Capture the cell that displays the provided text and extract its [x, y] central coordinate. 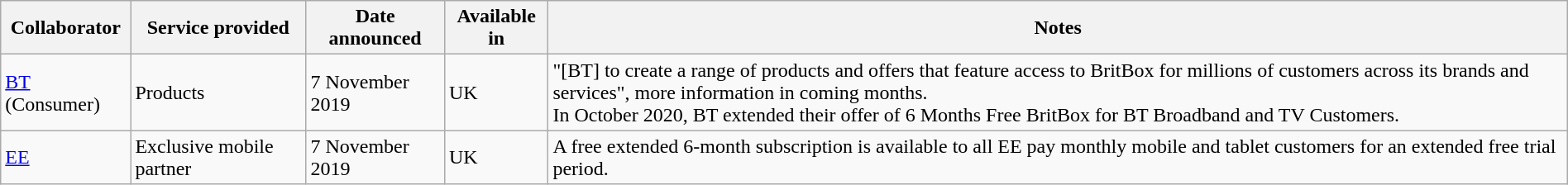
Available in [496, 28]
Exclusive mobile partner [218, 157]
Collaborator [66, 28]
Date announced [375, 28]
EE [66, 157]
Products [218, 92]
BT (Consumer) [66, 92]
A free extended 6-month subscription is available to all EE pay monthly mobile and tablet customers for an extended free trial period. [1058, 157]
Notes [1058, 28]
Service provided [218, 28]
